Detect which cell encompasses the target text, then output its [x, y] center coordinate. 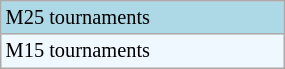
M15 tournaments [142, 51]
M25 tournaments [142, 17]
